Find where the given text appears and provide that cell's center as (X, Y) coordinate. 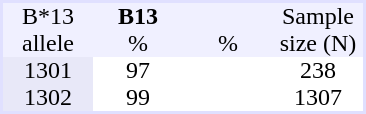
1301 (48, 70)
99 (138, 98)
1302 (48, 98)
97 (138, 70)
allele (48, 44)
1307 (318, 98)
Sample (318, 16)
B*13 (48, 16)
238 (318, 70)
size (N) (318, 44)
B13 (138, 16)
